Return (X, Y) of the center of cell containing provided text 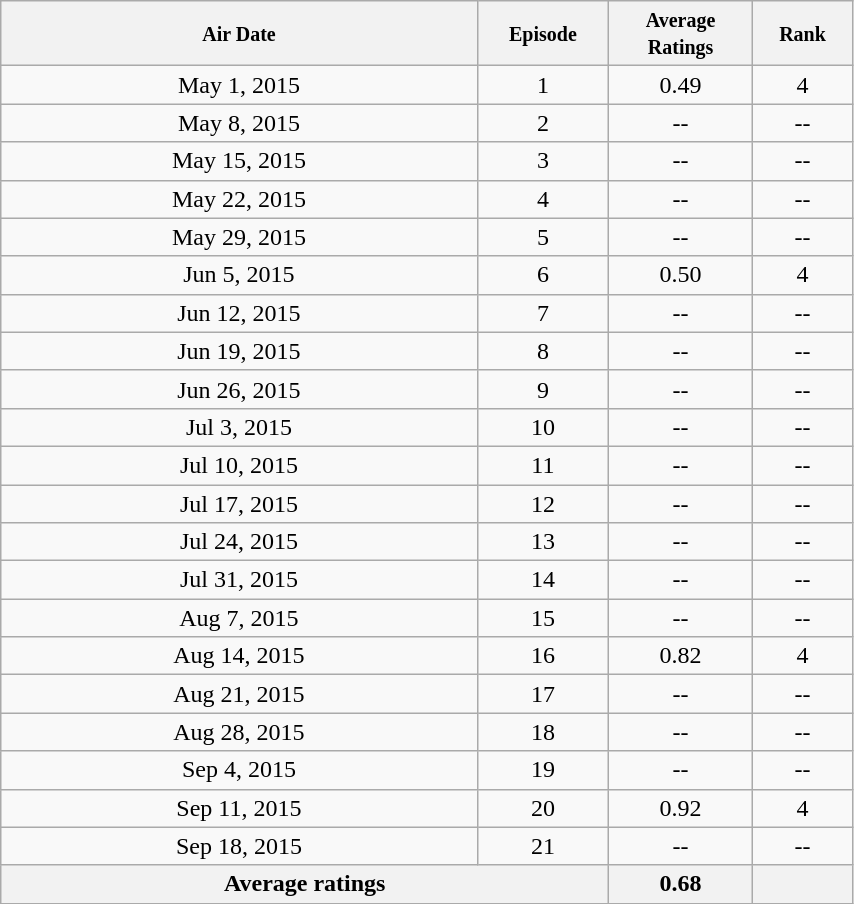
1 (543, 85)
10 (543, 427)
0.92 (681, 808)
Aug 14, 2015 (239, 656)
Jun 19, 2015 (239, 351)
11 (543, 465)
May 15, 2015 (239, 161)
15 (543, 618)
Aug 28, 2015 (239, 732)
May 22, 2015 (239, 199)
3 (543, 161)
16 (543, 656)
18 (543, 732)
Jul 31, 2015 (239, 580)
7 (543, 313)
2 (543, 123)
Jul 24, 2015 (239, 542)
0.68 (681, 884)
Sep 4, 2015 (239, 770)
19 (543, 770)
14 (543, 580)
0.49 (681, 85)
17 (543, 694)
May 1, 2015 (239, 85)
Jun 26, 2015 (239, 389)
Jul 10, 2015 (239, 465)
Jul 3, 2015 (239, 427)
Sep 18, 2015 (239, 846)
20 (543, 808)
Aug 7, 2015 (239, 618)
May 8, 2015 (239, 123)
Average Ratings (681, 34)
Air Date (239, 34)
Episode (543, 34)
Jun 5, 2015 (239, 275)
0.82 (681, 656)
Average ratings (305, 884)
Jul 17, 2015 (239, 503)
21 (543, 846)
Sep 11, 2015 (239, 808)
12 (543, 503)
May 29, 2015 (239, 237)
Rank (803, 34)
5 (543, 237)
Jun 12, 2015 (239, 313)
9 (543, 389)
0.50 (681, 275)
6 (543, 275)
8 (543, 351)
13 (543, 542)
Aug 21, 2015 (239, 694)
